From the cell containing the given text, extract its center point as [X, Y] coordinate. 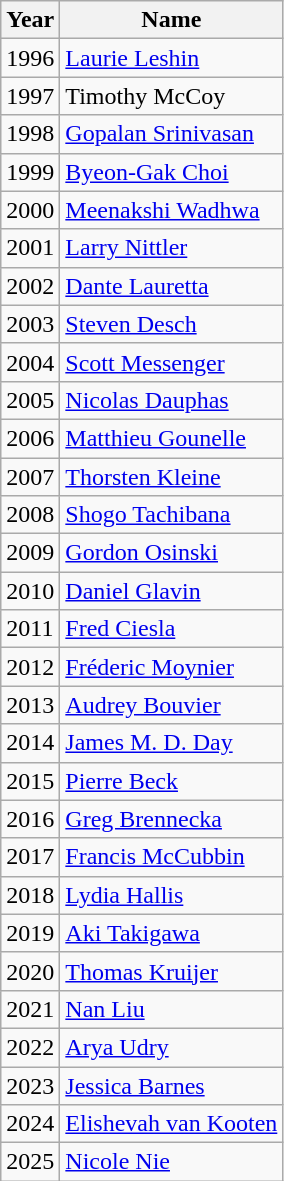
1999 [30, 172]
Greg Brennecka [172, 819]
Pierre Beck [172, 781]
2010 [30, 591]
1996 [30, 58]
2003 [30, 324]
2025 [30, 1162]
Nan Liu [172, 1009]
Fréderic Moynier [172, 667]
2013 [30, 705]
2007 [30, 477]
2020 [30, 971]
2018 [30, 895]
2011 [30, 629]
Thorsten Kleine [172, 477]
Steven Desch [172, 324]
2021 [30, 1009]
Thomas Kruijer [172, 971]
2006 [30, 438]
Dante Lauretta [172, 286]
Scott Messenger [172, 362]
Gordon Osinski [172, 553]
Larry Nittler [172, 248]
2009 [30, 553]
Jessica Barnes [172, 1085]
Gopalan Srinivasan [172, 134]
Fred Ciesla [172, 629]
2022 [30, 1047]
Aki Takigawa [172, 933]
Meenakshi Wadhwa [172, 210]
Nicole Nie [172, 1162]
Timothy McCoy [172, 96]
Name [172, 20]
2019 [30, 933]
Daniel Glavin [172, 591]
2014 [30, 743]
Audrey Bouvier [172, 705]
2015 [30, 781]
2016 [30, 819]
Year [30, 20]
James M. D. Day [172, 743]
Shogo Tachibana [172, 515]
Matthieu Gounelle [172, 438]
2001 [30, 248]
Nicolas Dauphas [172, 400]
Laurie Leshin [172, 58]
2000 [30, 210]
2012 [30, 667]
2002 [30, 286]
Francis McCubbin [172, 857]
2004 [30, 362]
2005 [30, 400]
1998 [30, 134]
2008 [30, 515]
Lydia Hallis [172, 895]
Elishevah van Kooten [172, 1124]
2024 [30, 1124]
1997 [30, 96]
Arya Udry [172, 1047]
2023 [30, 1085]
2017 [30, 857]
Byeon-Gak Choi [172, 172]
